Capture the cell that displays the provided text and extract its (x, y) central coordinate. 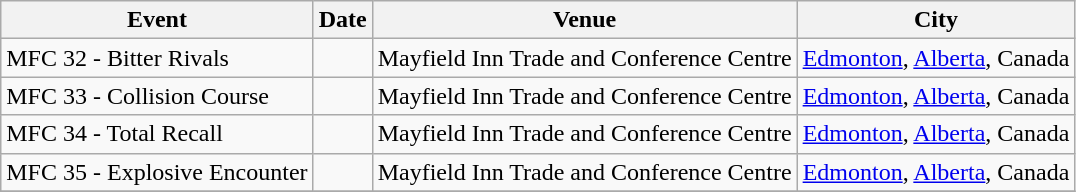
Event (157, 20)
MFC 33 - Collision Course (157, 96)
Venue (584, 20)
City (936, 20)
MFC 32 - Bitter Rivals (157, 58)
MFC 35 - Explosive Encounter (157, 172)
Date (342, 20)
MFC 34 - Total Recall (157, 134)
